Detect which cell encompasses the target text, then output its (x, y) center coordinate. 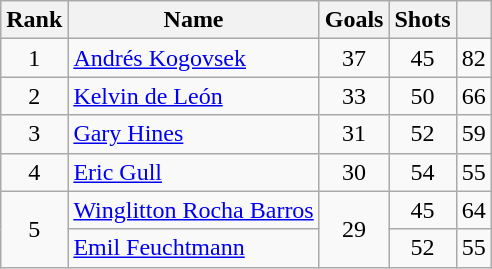
54 (422, 172)
64 (474, 210)
Emil Feuchtmann (194, 248)
82 (474, 58)
Rank (34, 20)
Shots (422, 20)
2 (34, 96)
4 (34, 172)
37 (354, 58)
59 (474, 134)
50 (422, 96)
Eric Gull (194, 172)
Name (194, 20)
Andrés Kogovsek (194, 58)
Kelvin de León (194, 96)
5 (34, 229)
1 (34, 58)
Gary Hines (194, 134)
31 (354, 134)
66 (474, 96)
Winglitton Rocha Barros (194, 210)
29 (354, 229)
33 (354, 96)
30 (354, 172)
3 (34, 134)
Goals (354, 20)
